Output the (x, y) coordinate of the center of the cell containing the given text.  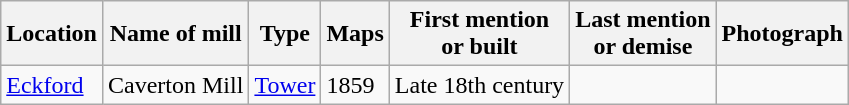
Late 18th century (479, 85)
Tower (285, 85)
Photograph (782, 34)
First mentionor built (479, 34)
Caverton Mill (175, 85)
Name of mill (175, 34)
1859 (355, 85)
Location (52, 34)
Type (285, 34)
Maps (355, 34)
Last mention or demise (643, 34)
Eckford (52, 85)
